Output the [x, y] coordinate of the center of the cell containing the given text.  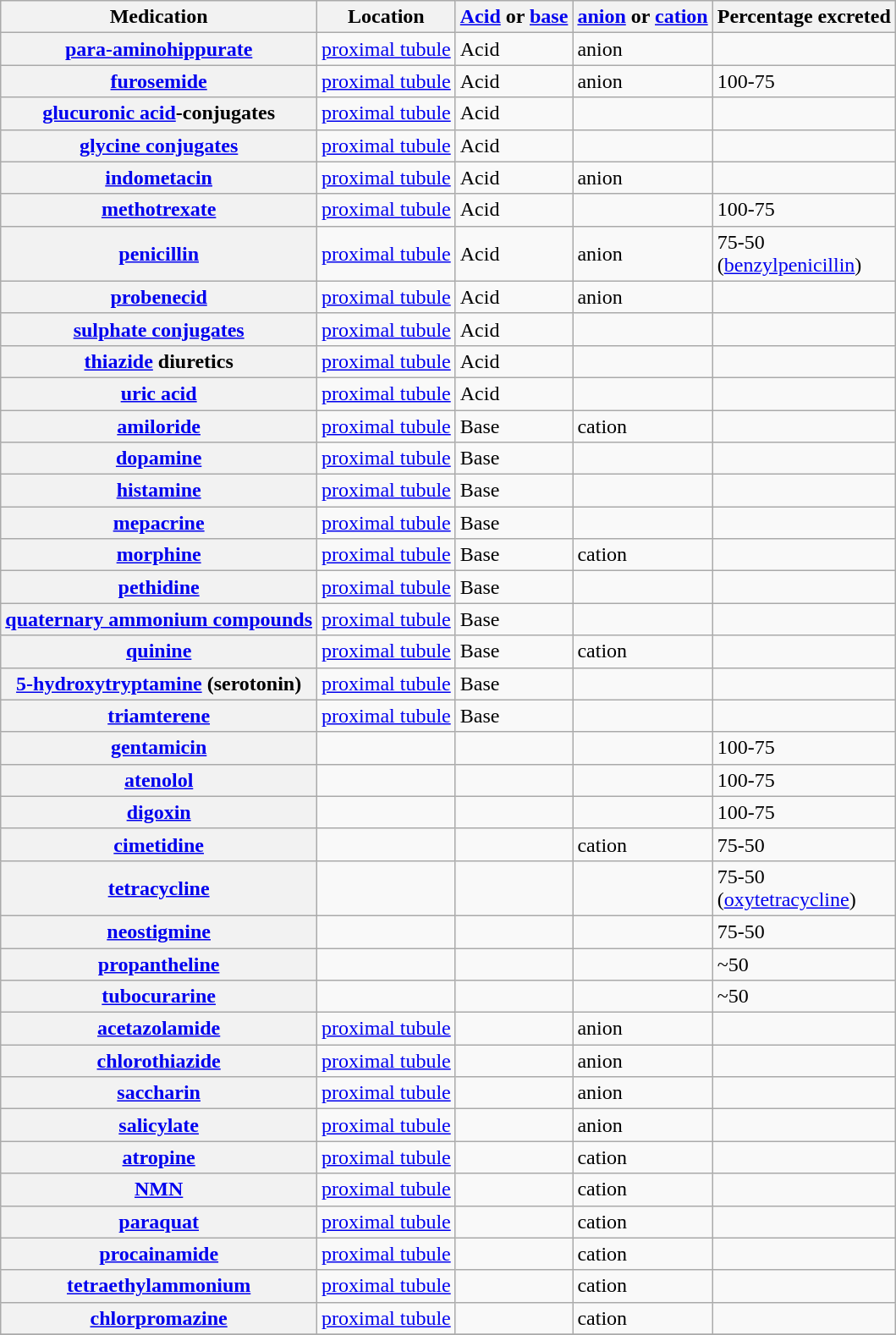
NMN [159, 1189]
75-50 (oxytetracycline) [804, 888]
propantheline [159, 964]
tubocurarine [159, 997]
tetraethylammonium [159, 1286]
dopamine [159, 459]
probenecid [159, 297]
penicillin [159, 254]
procainamide [159, 1254]
para-aminohippurate [159, 49]
amiloride [159, 426]
glycine conjugates [159, 146]
histamine [159, 491]
mepacrine [159, 523]
chlorothiazide [159, 1061]
paraquat [159, 1222]
indometacin [159, 178]
salicylate [159, 1125]
uric acid [159, 393]
Percentage excreted [804, 17]
5-hydroxytryptamine (serotonin) [159, 684]
tetracycline [159, 888]
gentamicin [159, 748]
furosemide [159, 81]
Medication [159, 17]
glucuronic acid-conjugates [159, 113]
anion or cation [643, 17]
chlorpromazine [159, 1318]
morphine [159, 555]
cimetidine [159, 844]
atropine [159, 1157]
atenolol [159, 780]
quinine [159, 651]
saccharin [159, 1093]
neostigmine [159, 931]
acetazolamide [159, 1029]
Location [387, 17]
thiazide diuretics [159, 361]
methotrexate [159, 210]
75-50 (benzylpenicillin) [804, 254]
pethidine [159, 587]
quaternary ammonium compounds [159, 619]
Acid or base [514, 17]
digoxin [159, 812]
sulphate conjugates [159, 329]
triamterene [159, 716]
